Detect which cell encompasses the target text, then output its (X, Y) center coordinate. 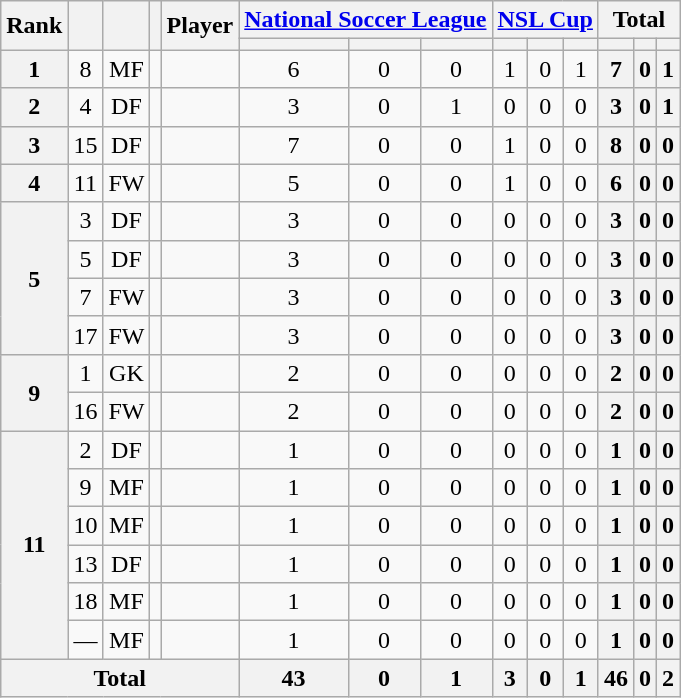
46 (616, 678)
13 (86, 564)
Rank (34, 26)
10 (86, 526)
16 (86, 411)
Player (200, 26)
43 (294, 678)
National Soccer League (366, 20)
NSL Cup (545, 20)
17 (86, 335)
15 (86, 145)
— (86, 640)
GK (126, 373)
18 (86, 602)
